From the cell containing the given text, extract its center point as (x, y) coordinate. 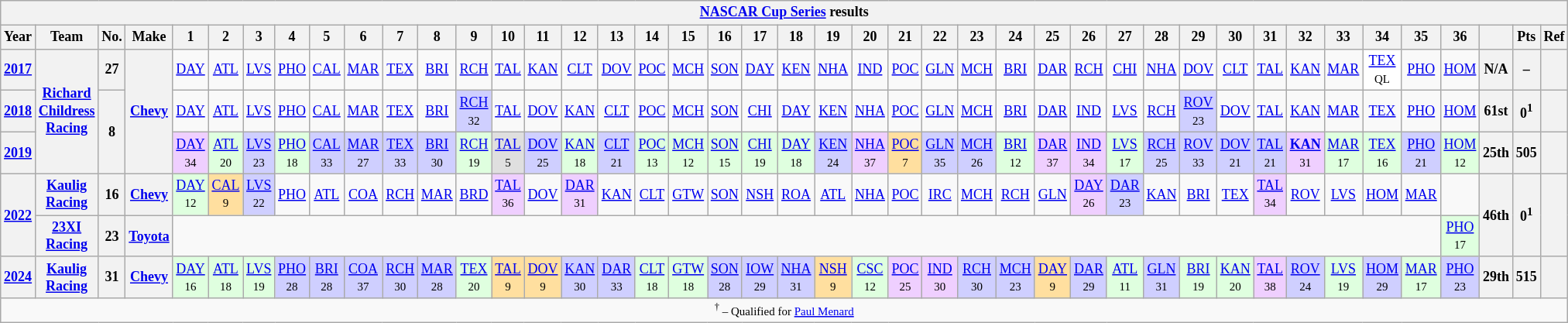
DAR23 (1124, 194)
POC13 (652, 153)
2018 (19, 112)
MCH26 (977, 153)
17 (760, 37)
NHA37 (870, 153)
DAR37 (1053, 153)
29 (1199, 37)
DAY12 (190, 194)
MAR28 (437, 277)
TAL21 (1270, 153)
CAL9 (226, 194)
ROA (796, 194)
NSH (760, 194)
NHA31 (796, 277)
2024 (19, 277)
PHO28 (293, 277)
RCH25 (1161, 153)
ATL18 (226, 277)
TAL5 (508, 153)
29th (1496, 277)
30 (1235, 37)
POC25 (905, 277)
PHO21 (1421, 153)
NASCAR Cup Series results (784, 12)
DOV21 (1235, 153)
12 (580, 37)
34 (1383, 37)
PHO23 (1460, 277)
– (1526, 70)
NSH9 (833, 277)
19 (833, 37)
TAL9 (508, 277)
CLT18 (652, 277)
23XI Racing (67, 236)
46th (1496, 215)
7 (400, 37)
Make (149, 37)
LVS22 (259, 194)
DAY9 (1053, 277)
TAL38 (1270, 277)
HOM29 (1383, 277)
POC7 (905, 153)
TAL36 (508, 194)
24 (1015, 37)
TAL34 (1270, 194)
ROV24 (1306, 277)
2022 (19, 215)
2019 (19, 153)
9 (474, 37)
33 (1343, 37)
MCH12 (688, 153)
35 (1421, 37)
BRI28 (327, 277)
COA37 (363, 277)
DOV9 (543, 277)
CSC12 (870, 277)
IRC (940, 194)
36 (1460, 37)
22 (940, 37)
10 (508, 37)
CAL33 (327, 153)
25 (1053, 37)
11 (543, 37)
HOM12 (1460, 153)
2 (226, 37)
GLN31 (1161, 277)
KAN18 (580, 153)
DAY18 (796, 153)
2017 (19, 70)
15 (688, 37)
Pts (1526, 37)
515 (1526, 277)
PHO17 (1460, 236)
TEXQL (1383, 70)
BRD (474, 194)
20 (870, 37)
SON28 (725, 277)
4 (293, 37)
28 (1161, 37)
ROV (1306, 194)
IND30 (940, 277)
TEX20 (474, 277)
BRI30 (437, 153)
Ref (1554, 37)
MAR27 (363, 153)
CHI19 (760, 153)
GTW (688, 194)
3 (259, 37)
SON15 (725, 153)
IOW29 (760, 277)
LVS23 (259, 153)
DAY16 (190, 277)
ROV33 (1199, 153)
IND34 (1089, 153)
No. (112, 37)
ATL11 (1124, 277)
Richard Childress Racing (67, 112)
BRI19 (1199, 277)
5 (327, 37)
505 (1526, 153)
DOV25 (543, 153)
Toyota (149, 236)
ROV23 (1199, 112)
18 (796, 37)
BRI12 (1015, 153)
PHO18 (293, 153)
KAN31 (1306, 153)
TEX16 (1383, 153)
6 (363, 37)
KAN20 (1235, 277)
DAR33 (616, 277)
Year (19, 37)
26 (1089, 37)
1 (190, 37)
21 (905, 37)
N/A (1496, 70)
13 (616, 37)
ATL20 (226, 153)
RCH32 (474, 112)
COA (363, 194)
KEN24 (833, 153)
† – Qualified for Paul Menard (784, 311)
LVS17 (1124, 153)
25th (1496, 153)
GTW18 (688, 277)
Team (67, 37)
61st (1496, 112)
RCH19 (474, 153)
DAR29 (1089, 277)
32 (1306, 37)
GLN35 (940, 153)
DAY34 (190, 153)
KAN30 (580, 277)
DAR31 (580, 194)
CLT21 (616, 153)
TEX33 (400, 153)
14 (652, 37)
DAY26 (1089, 194)
MCH23 (1015, 277)
